For the text-containing cell, return its midpoint in (X, Y) coordinate format. 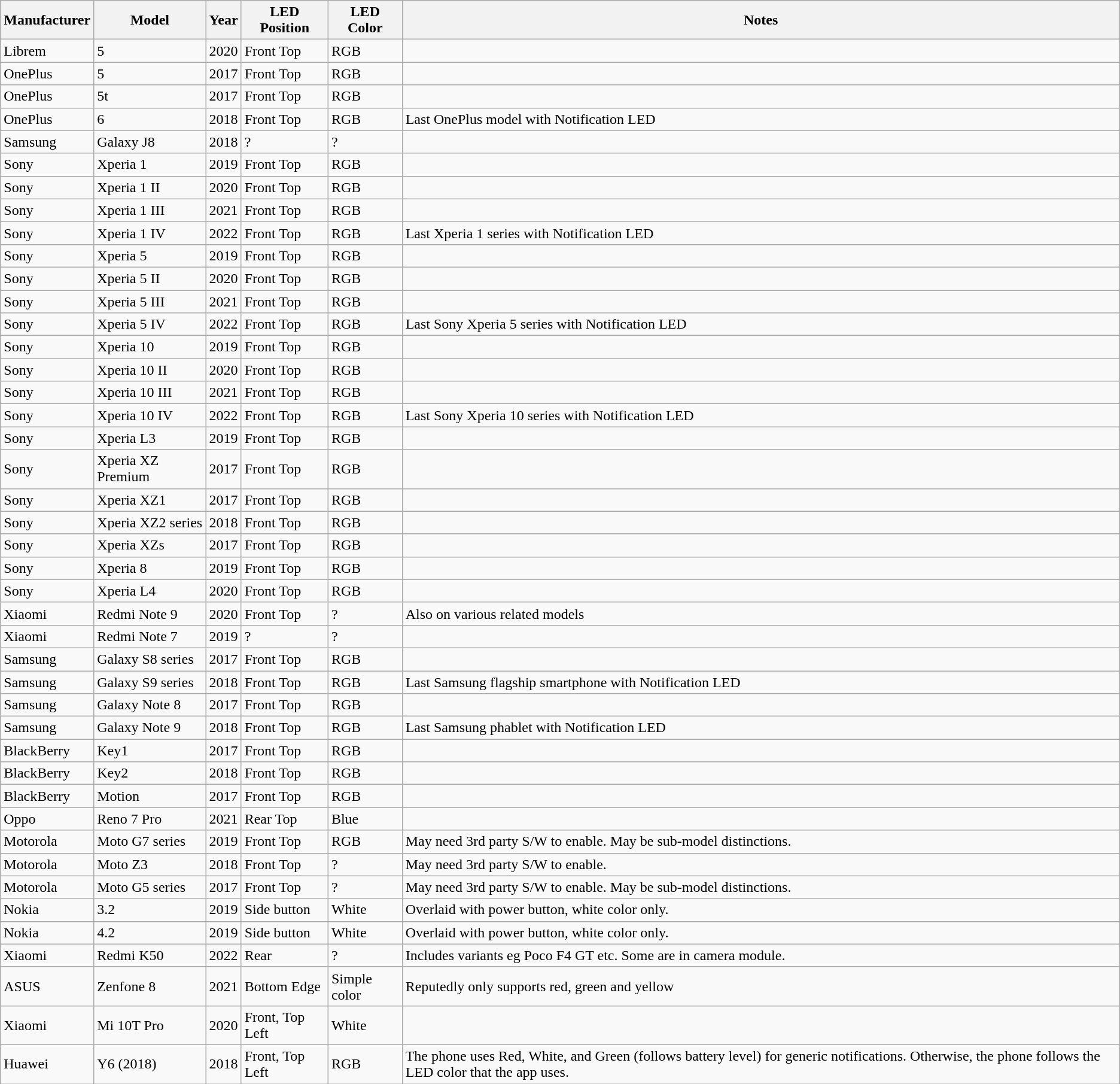
Xperia 5 II (150, 278)
Y6 (2018) (150, 1064)
Xperia 5 (150, 256)
Redmi Note 9 (150, 614)
Rear Top (285, 819)
Galaxy Note 8 (150, 705)
The phone uses Red, White, and Green (follows battery level) for generic notifications. Otherwise, the phone follows the LED color that the app uses. (761, 1064)
Xperia 1 III (150, 210)
Xperia L3 (150, 438)
Xperia 1 IV (150, 233)
LED Color (365, 20)
Xperia 10 III (150, 393)
Model (150, 20)
Galaxy Note 9 (150, 728)
Mi 10T Pro (150, 1025)
4.2 (150, 933)
LED Position (285, 20)
Year (224, 20)
Zenfone 8 (150, 986)
Moto Z3 (150, 864)
Xperia XZ Premium (150, 469)
Key1 (150, 751)
Blue (365, 819)
Redmi K50 (150, 955)
Last OnePlus model with Notification LED (761, 119)
Last Samsung phablet with Notification LED (761, 728)
Xperia XZs (150, 545)
Moto G5 series (150, 887)
Xperia 10 II (150, 370)
ASUS (47, 986)
Xperia 10 (150, 347)
Notes (761, 20)
6 (150, 119)
Librem (47, 51)
Reputedly only supports red, green and yellow (761, 986)
Xperia XZ1 (150, 500)
Reno 7 Pro (150, 819)
Xperia 10 IV (150, 415)
Galaxy S9 series (150, 682)
Galaxy J8 (150, 142)
Also on various related models (761, 614)
Xperia 1 II (150, 187)
Last Sony Xperia 5 series with Notification LED (761, 324)
Key2 (150, 773)
5t (150, 96)
Manufacturer (47, 20)
Rear (285, 955)
Huawei (47, 1064)
Xperia XZ2 series (150, 523)
Moto G7 series (150, 842)
Redmi Note 7 (150, 636)
Xperia 5 III (150, 301)
Bottom Edge (285, 986)
Motion (150, 796)
Xperia 5 IV (150, 324)
Xperia 1 (150, 165)
Xperia L4 (150, 591)
Last Sony Xperia 10 series with Notification LED (761, 415)
Simple color (365, 986)
Galaxy S8 series (150, 659)
Last Samsung flagship smartphone with Notification LED (761, 682)
Oppo (47, 819)
May need 3rd party S/W to enable. (761, 864)
Last Xperia 1 series with Notification LED (761, 233)
Xperia 8 (150, 568)
3.2 (150, 910)
Includes variants eg Poco F4 GT etc. Some are in camera module. (761, 955)
